Provide the [x, y] coordinate of the cell's center where the given text is located.  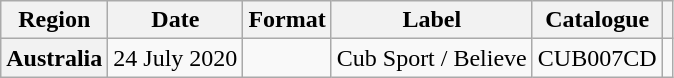
Region [54, 20]
Label [432, 20]
Format [287, 20]
Australia [54, 58]
24 July 2020 [176, 58]
Cub Sport / Believe [432, 58]
CUB007CD [597, 58]
Date [176, 20]
Catalogue [597, 20]
